Scan for the cell matching the given text and deliver its (X, Y) coordinate at center. 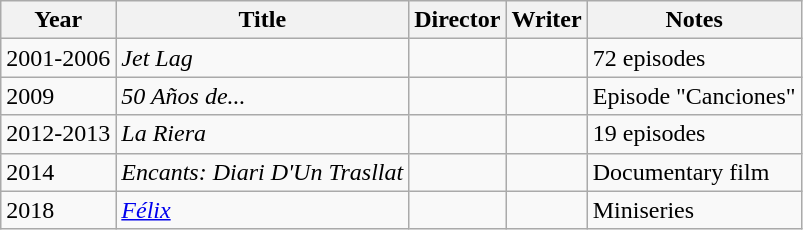
19 episodes (694, 134)
2001-2006 (58, 58)
50 Años de... (262, 96)
2009 (58, 96)
Documentary film (694, 172)
Writer (546, 20)
72 episodes (694, 58)
2014 (58, 172)
2012-2013 (58, 134)
2018 (58, 210)
Félix (262, 210)
Notes (694, 20)
Episode "Canciones" (694, 96)
Encants: Diari D'Un Trasllat (262, 172)
Director (458, 20)
Year (58, 20)
Jet Lag (262, 58)
La Riera (262, 134)
Title (262, 20)
Miniseries (694, 210)
